Identify which cell holds the provided text, then report its [X, Y] central coordinate. 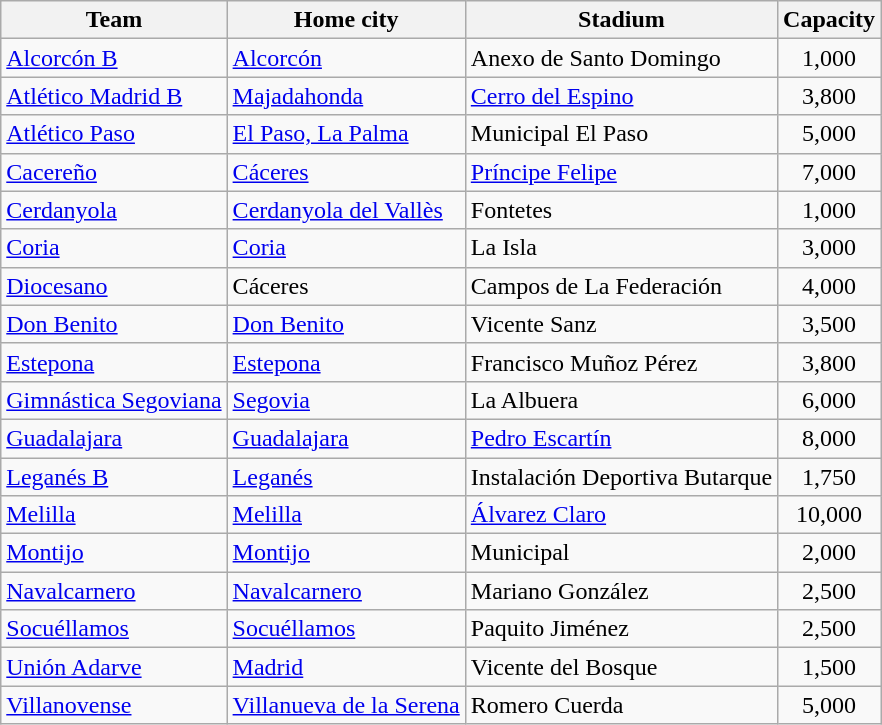
Unión Adarve [114, 667]
Villanovense [114, 705]
7,000 [830, 172]
Segovia [346, 400]
1,750 [830, 477]
Municipal El Paso [621, 134]
8,000 [830, 438]
3,000 [830, 248]
La Isla [621, 248]
Príncipe Felipe [621, 172]
Diocesano [114, 286]
Madrid [346, 667]
4,000 [830, 286]
Pedro Escartín [621, 438]
Alcorcón [346, 58]
Municipal [621, 553]
2,000 [830, 553]
3,500 [830, 324]
Stadium [621, 20]
Gimnástica Segoviana [114, 400]
Villanueva de la Serena [346, 705]
Atlético Madrid B [114, 96]
Capacity [830, 20]
Campos de La Federación [621, 286]
Mariano González [621, 591]
Anexo de Santo Domingo [621, 58]
10,000 [830, 515]
El Paso, La Palma [346, 134]
Cerro del Espino [621, 96]
Vicente del Bosque [621, 667]
Leganés [346, 477]
Atlético Paso [114, 134]
Cerdanyola del Vallès [346, 210]
Francisco Muñoz Pérez [621, 362]
6,000 [830, 400]
La Albuera [621, 400]
Álvarez Claro [621, 515]
Team [114, 20]
Cerdanyola [114, 210]
Cacereño [114, 172]
Vicente Sanz [621, 324]
Paquito Jiménez [621, 629]
Fontetes [621, 210]
Majadahonda [346, 96]
Leganés B [114, 477]
1,500 [830, 667]
Romero Cuerda [621, 705]
Alcorcón B [114, 58]
Home city [346, 20]
Instalación Deportiva Butarque [621, 477]
